Pinpoint the cell where the given text exists, returning its (X, Y) midpoint coordinate. 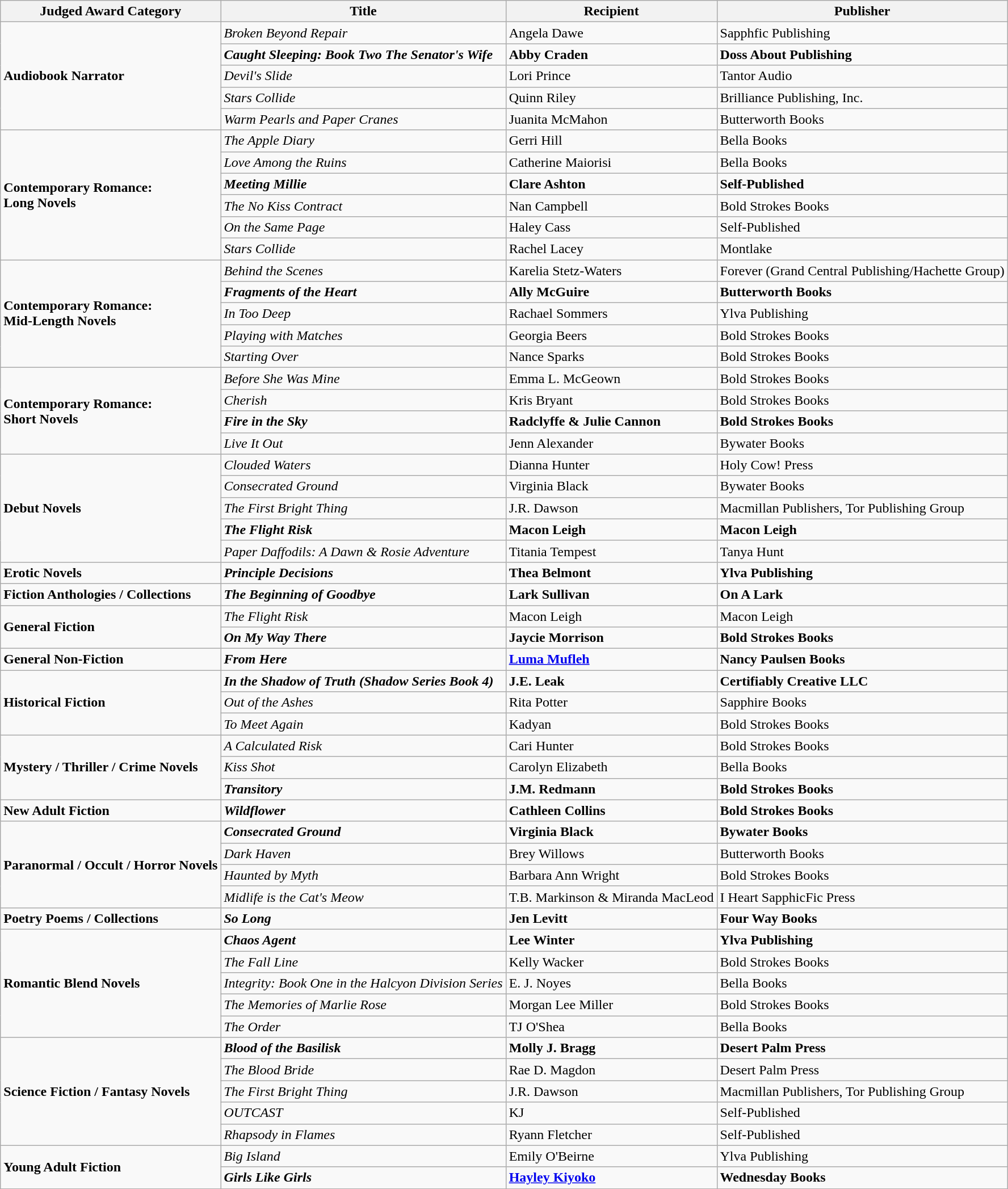
Emma L. McGeown (611, 379)
Kelly Wacker (611, 962)
Paper Daffodils: A Dawn & Rosie Adventure (363, 551)
Behind the Scenes (363, 271)
E. J. Noyes (611, 984)
The Blood Bride (363, 1070)
Karelia Stetz-Waters (611, 271)
Meeting Millie (363, 184)
TJ O'Shea (611, 1027)
Wednesday Books (862, 1178)
Radclyffe & Julie Cannon (611, 422)
Starting Over (363, 357)
Blood of the Basilisk (363, 1048)
Gerri Hill (611, 141)
Out of the Ashes (363, 703)
Love Among the Ruins (363, 162)
Fire in the Sky (363, 422)
Devil's Slide (363, 76)
J.M. Redmann (611, 789)
Rachael Sommers (611, 314)
Jen Levitt (611, 918)
Publisher (862, 11)
Certifiably Creative LLC (862, 681)
To Meet Again (363, 724)
Contemporary Romance:Mid-Length Novels (111, 314)
On A Lark (862, 594)
Sapphire Books (862, 703)
Molly J. Bragg (611, 1048)
Doss About Publishing (862, 54)
Contemporary Romance:Short Novels (111, 411)
T.B. Markinson & Miranda MacLeod (611, 897)
Clouded Waters (363, 465)
OUTCAST (363, 1113)
Georgia Beers (611, 335)
Big Island (363, 1156)
Contemporary Romance:Long Novels (111, 195)
Debut Novels (111, 508)
Girls Like Girls (363, 1178)
Live It Out (363, 443)
General Fiction (111, 627)
Ryann Fletcher (611, 1135)
Tantor Audio (862, 76)
Brilliance Publishing, Inc. (862, 98)
On the Same Page (363, 227)
Cathleen Collins (611, 810)
Historical Fiction (111, 703)
Montlake (862, 249)
Title (363, 11)
Luma Mufleh (611, 659)
The Order (363, 1027)
Jaycie Morrison (611, 638)
Fragments of the Heart (363, 292)
Forever (Grand Central Publishing/Hachette Group) (862, 271)
Lee Winter (611, 940)
Judged Award Category (111, 11)
Broken Beyond Repair (363, 33)
Kadyan (611, 724)
Haunted by Myth (363, 875)
Clare Ashton (611, 184)
Juanita McMahon (611, 119)
Cherish (363, 400)
Kris Bryant (611, 400)
Nan Campbell (611, 205)
Carolyn Elizabeth (611, 767)
Sapphfic Publishing (862, 33)
Integrity: Book One in the Halcyon Division Series (363, 984)
Kiss Shot (363, 767)
Ally McGuire (611, 292)
Lori Prince (611, 76)
In the Shadow of Truth (Shadow Series Book 4) (363, 681)
Erotic Novels (111, 573)
Nancy Paulsen Books (862, 659)
Dianna Hunter (611, 465)
On My Way There (363, 638)
Before She Was Mine (363, 379)
Romantic Blend Novels (111, 983)
Warm Pearls and Paper Cranes (363, 119)
Paranormal / Occult / Horror Novels (111, 864)
Hayley Kiyoko (611, 1178)
I Heart SapphicFic Press (862, 897)
Chaos Agent (363, 940)
Caught Sleeping: Book Two The Senator's Wife (363, 54)
Transitory (363, 789)
Barbara Ann Wright (611, 875)
The No Kiss Contract (363, 205)
General Non-Fiction (111, 659)
From Here (363, 659)
Quinn Riley (611, 98)
Playing with Matches (363, 335)
Fiction Anthologies / Collections (111, 594)
Four Way Books (862, 918)
Nance Sparks (611, 357)
New Adult Fiction (111, 810)
The Memories of Marlie Rose (363, 1005)
Science Fiction / Fantasy Novels (111, 1091)
Cari Hunter (611, 746)
Rita Potter (611, 703)
Holy Cow! Press (862, 465)
Midlife is the Cat's Meow (363, 897)
Titania Tempest (611, 551)
Mystery / Thriller / Crime Novels (111, 767)
Recipient (611, 11)
Rhapsody in Flames (363, 1135)
KJ (611, 1113)
Tanya Hunt (862, 551)
Haley Cass (611, 227)
The Beginning of Goodbye (363, 594)
J.E. Leak (611, 681)
Angela Dawe (611, 33)
Lark Sullivan (611, 594)
Poetry Poems / Collections (111, 918)
Rae D. Magdon (611, 1070)
Rachel Lacey (611, 249)
Audiobook Narrator (111, 76)
Brey Willows (611, 854)
Dark Haven (363, 854)
Abby Craden (611, 54)
Thea Belmont (611, 573)
Jenn Alexander (611, 443)
Catherine Maiorisi (611, 162)
Morgan Lee Miller (611, 1005)
Emily O'Beirne (611, 1156)
A Calculated Risk (363, 746)
Young Adult Fiction (111, 1167)
The Apple Diary (363, 141)
In Too Deep (363, 314)
Principle Decisions (363, 573)
The Fall Line (363, 962)
So Long (363, 918)
Wildflower (363, 810)
